Pinpoint the cell where the given text exists, returning its (x, y) midpoint coordinate. 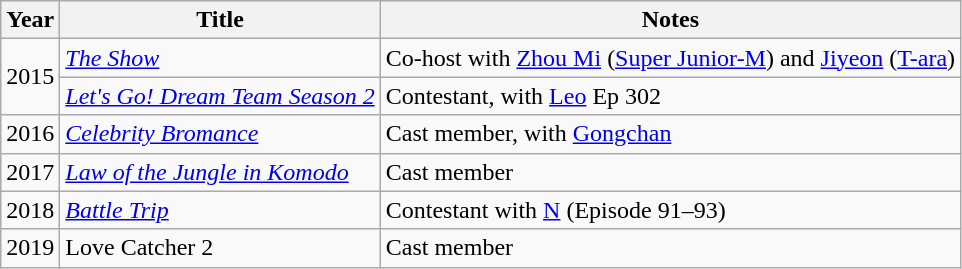
The Show (220, 58)
Contestant with N (Episode 91–93) (670, 210)
Love Catcher 2 (220, 248)
2017 (30, 172)
2016 (30, 134)
2018 (30, 210)
Title (220, 20)
Notes (670, 20)
Co-host with Zhou Mi (Super Junior-M) and Jiyeon (T-ara) (670, 58)
Let's Go! Dream Team Season 2 (220, 96)
Contestant, with Leo Ep 302 (670, 96)
Battle Trip (220, 210)
Law of the Jungle in Komodo (220, 172)
Year (30, 20)
Cast member, with Gongchan (670, 134)
2015 (30, 77)
2019 (30, 248)
Celebrity Bromance (220, 134)
